Scan for the cell matching the given text and deliver its (x, y) coordinate at center. 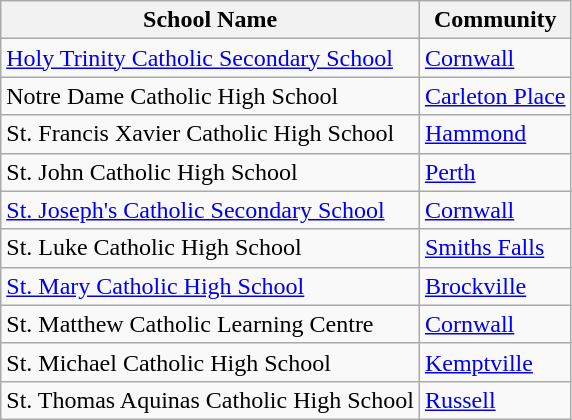
Notre Dame Catholic High School (210, 96)
St. Francis Xavier Catholic High School (210, 134)
St. John Catholic High School (210, 172)
Brockville (495, 286)
Community (495, 20)
Smiths Falls (495, 248)
Perth (495, 172)
Russell (495, 400)
Hammond (495, 134)
School Name (210, 20)
St. Michael Catholic High School (210, 362)
St. Thomas Aquinas Catholic High School (210, 400)
Carleton Place (495, 96)
St. Mary Catholic High School (210, 286)
Holy Trinity Catholic Secondary School (210, 58)
Kemptville (495, 362)
St. Luke Catholic High School (210, 248)
St. Joseph's Catholic Secondary School (210, 210)
St. Matthew Catholic Learning Centre (210, 324)
